Pinpoint the cell where the given text exists, returning its [X, Y] midpoint coordinate. 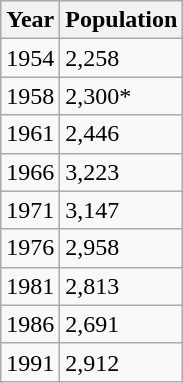
2,446 [122, 134]
1981 [30, 286]
2,813 [122, 286]
2,958 [122, 248]
1954 [30, 58]
1991 [30, 362]
3,147 [122, 210]
2,912 [122, 362]
1961 [30, 134]
Population [122, 20]
1976 [30, 248]
2,300* [122, 96]
3,223 [122, 172]
1971 [30, 210]
1966 [30, 172]
2,691 [122, 324]
1986 [30, 324]
2,258 [122, 58]
1958 [30, 96]
Year [30, 20]
